Return the [x, y] coordinate for the center point of the cell that contains the specified text.  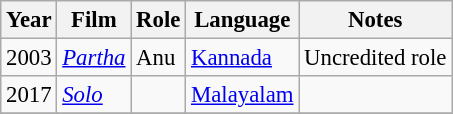
Anu [158, 58]
Malayalam [242, 95]
2003 [29, 58]
Film [94, 20]
Year [29, 20]
Kannada [242, 58]
Partha [94, 58]
2017 [29, 95]
Solo [94, 95]
Language [242, 20]
Notes [376, 20]
Role [158, 20]
Uncredited role [376, 58]
